Extract the (X, Y) coordinate from the center of the cell holding the provided text.  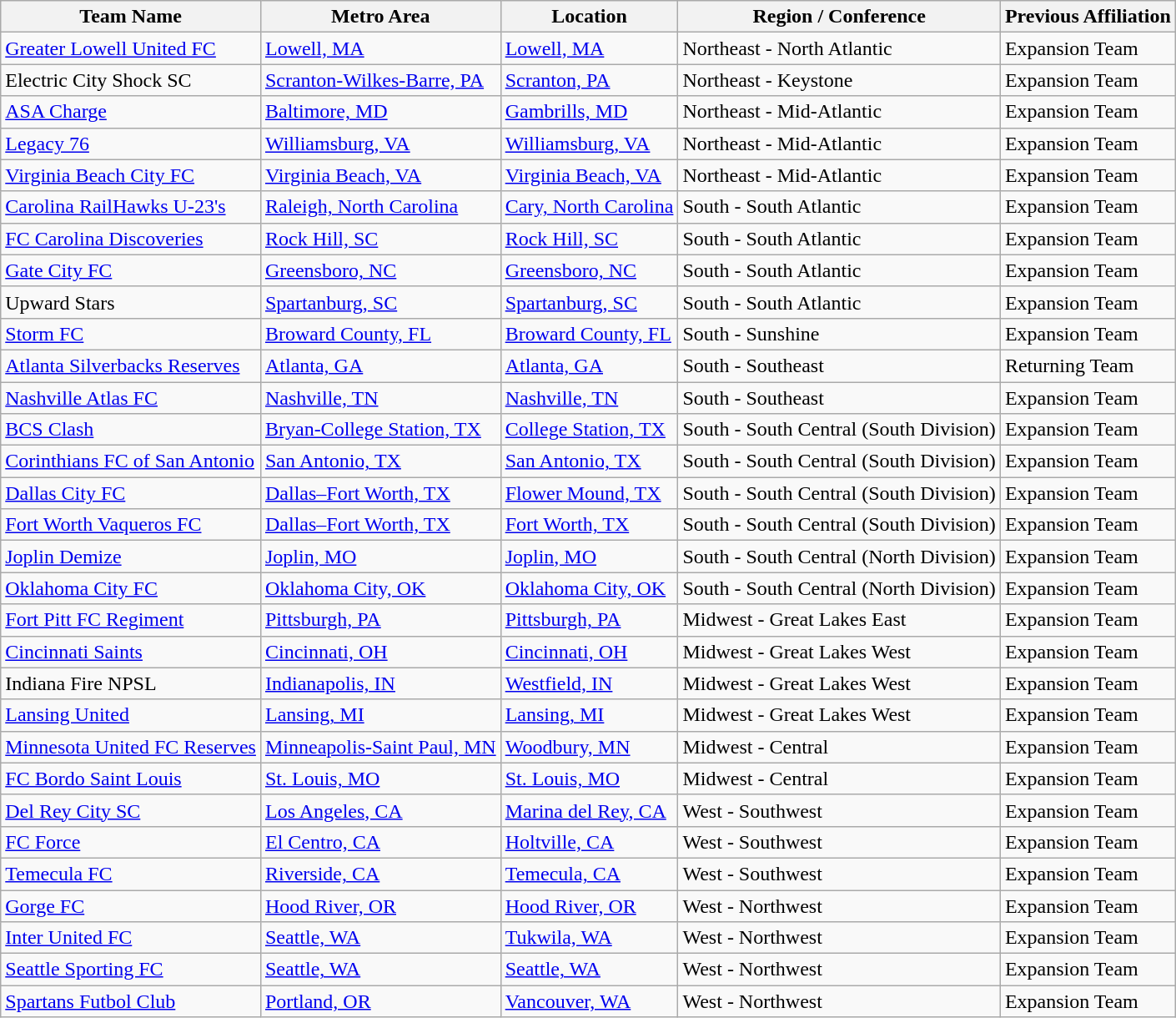
Cary, North Carolina (589, 207)
Spartans Futbol Club (131, 1001)
Northeast - North Atlantic (839, 48)
Minneapolis-Saint Paul, MN (380, 747)
Scranton-Wilkes-Barre, PA (380, 80)
Indianapolis, IN (380, 683)
Temecula FC (131, 874)
FC Carolina Discoveries (131, 239)
Electric City Shock SC (131, 80)
Lansing United (131, 715)
Temecula, CA (589, 874)
Vancouver, WA (589, 1001)
Del Rey City SC (131, 810)
Virginia Beach City FC (131, 175)
Returning Team (1088, 365)
BCS Clash (131, 430)
Tukwila, WA (589, 938)
Atlanta Silverbacks Reserves (131, 365)
Northeast - Keystone (839, 80)
Gate City FC (131, 270)
Gorge FC (131, 905)
Greater Lowell United FC (131, 48)
ASA Charge (131, 112)
Nashville Atlas FC (131, 398)
El Centro, CA (380, 842)
Woodbury, MN (589, 747)
Legacy 76 (131, 144)
Carolina RailHawks U-23's (131, 207)
Seattle Sporting FC (131, 970)
Dallas City FC (131, 493)
Raleigh, North Carolina (380, 207)
Cincinnati Saints (131, 652)
College Station, TX (589, 430)
Indiana Fire NPSL (131, 683)
Scranton, PA (589, 80)
Marina del Rey, CA (589, 810)
Upward Stars (131, 302)
Holtville, CA (589, 842)
Bryan-College Station, TX (380, 430)
Portland, OR (380, 1001)
Region / Conference (839, 17)
Riverside, CA (380, 874)
Previous Affiliation (1088, 17)
Westfield, IN (589, 683)
Midwest - Great Lakes East (839, 620)
Los Angeles, CA (380, 810)
Team Name (131, 17)
Storm FC (131, 334)
Location (589, 17)
Minnesota United FC Reserves (131, 747)
Fort Worth, TX (589, 525)
Gambrills, MD (589, 112)
FC Force (131, 842)
FC Bordo Saint Louis (131, 779)
Fort Pitt FC Regiment (131, 620)
Baltimore, MD (380, 112)
Inter United FC (131, 938)
Metro Area (380, 17)
Corinthians FC of San Antonio (131, 461)
Flower Mound, TX (589, 493)
South - Sunshine (839, 334)
Oklahoma City FC (131, 588)
Fort Worth Vaqueros FC (131, 525)
Joplin Demize (131, 557)
